Detect which cell encompasses the target text, then output its [x, y] center coordinate. 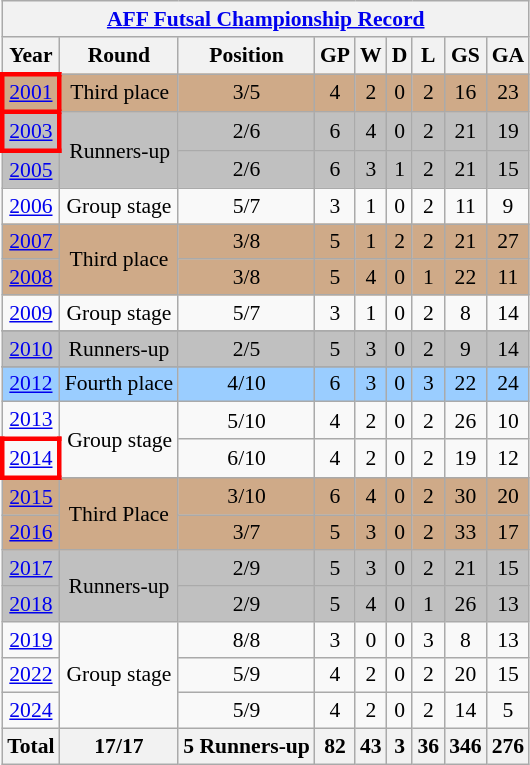
24 [508, 384]
D [400, 56]
8/8 [246, 640]
2015 [30, 496]
5/10 [246, 420]
30 [466, 496]
82 [335, 747]
AFF Futsal Championship Record [266, 19]
346 [466, 747]
5 Runners-up [246, 747]
2018 [30, 604]
Round [120, 56]
2013 [30, 420]
Position [246, 56]
2010 [30, 349]
12 [508, 458]
2007 [30, 242]
2024 [30, 711]
27 [508, 242]
10 [508, 420]
2006 [30, 206]
GP [335, 56]
GS [466, 56]
2022 [30, 675]
3/10 [246, 496]
2001 [30, 94]
36 [428, 747]
Year [30, 56]
L [428, 56]
2008 [30, 278]
2017 [30, 569]
17 [508, 533]
2012 [30, 384]
2003 [30, 132]
2014 [30, 458]
16 [466, 94]
W [371, 56]
23 [508, 94]
43 [371, 747]
Third Place [120, 514]
33 [466, 533]
2009 [30, 313]
Fourth place [120, 384]
6/10 [246, 458]
2019 [30, 640]
Total [30, 747]
4/10 [246, 384]
276 [508, 747]
GA [508, 56]
3/7 [246, 533]
3/5 [246, 94]
17/17 [120, 747]
2005 [30, 170]
2016 [30, 533]
2/5 [246, 349]
